Scan for the cell matching the given text and deliver its [X, Y] coordinate at center. 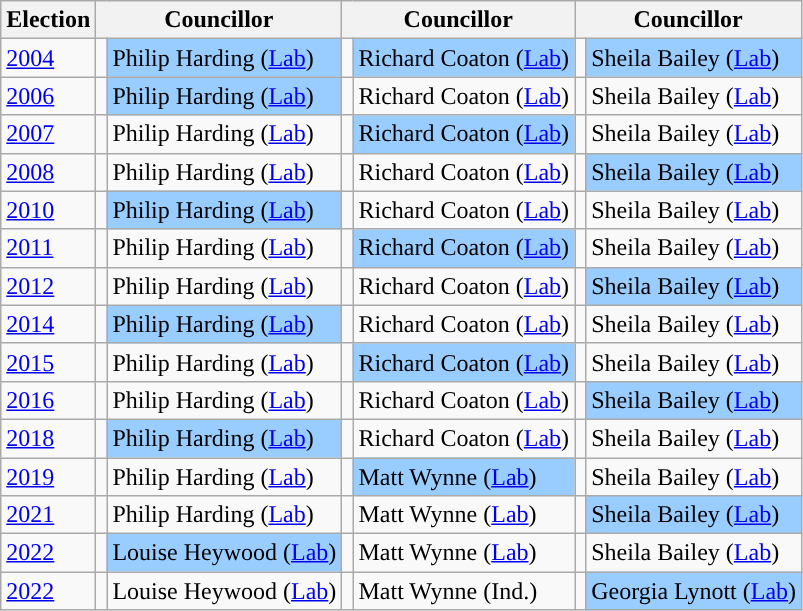
Georgia Lynott (Lab) [694, 591]
2015 [48, 362]
Matt Wynne (Ind.) [464, 591]
2007 [48, 134]
2021 [48, 515]
2018 [48, 438]
2008 [48, 172]
2006 [48, 96]
2004 [48, 58]
2014 [48, 324]
2010 [48, 210]
2019 [48, 477]
2012 [48, 286]
2016 [48, 400]
Election [48, 20]
2011 [48, 248]
